Output the [x, y] coordinate of the center of the cell containing the given text.  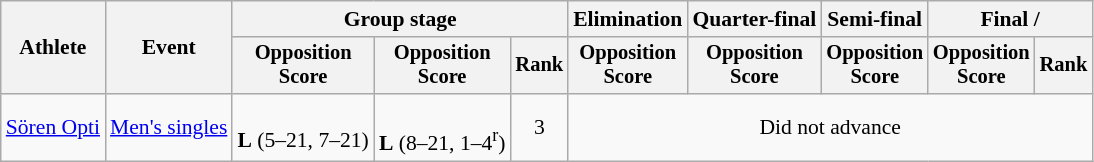
Did not advance [830, 128]
3 [540, 128]
Quarter-final [754, 19]
Event [168, 48]
Final / [1010, 19]
Athlete [53, 48]
Men's singles [168, 128]
Sören Opti [53, 128]
Elimination [628, 19]
L (5–21, 7–21) [302, 128]
Semi-final [874, 19]
Group stage [400, 19]
L (8–21, 1–4r) [442, 128]
